Pinpoint the cell where the given text exists, returning its [X, Y] midpoint coordinate. 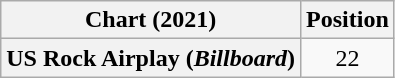
US Rock Airplay (Billboard) [151, 58]
Chart (2021) [151, 20]
Position [348, 20]
22 [348, 58]
